Scan for the cell matching the given text and deliver its (x, y) coordinate at center. 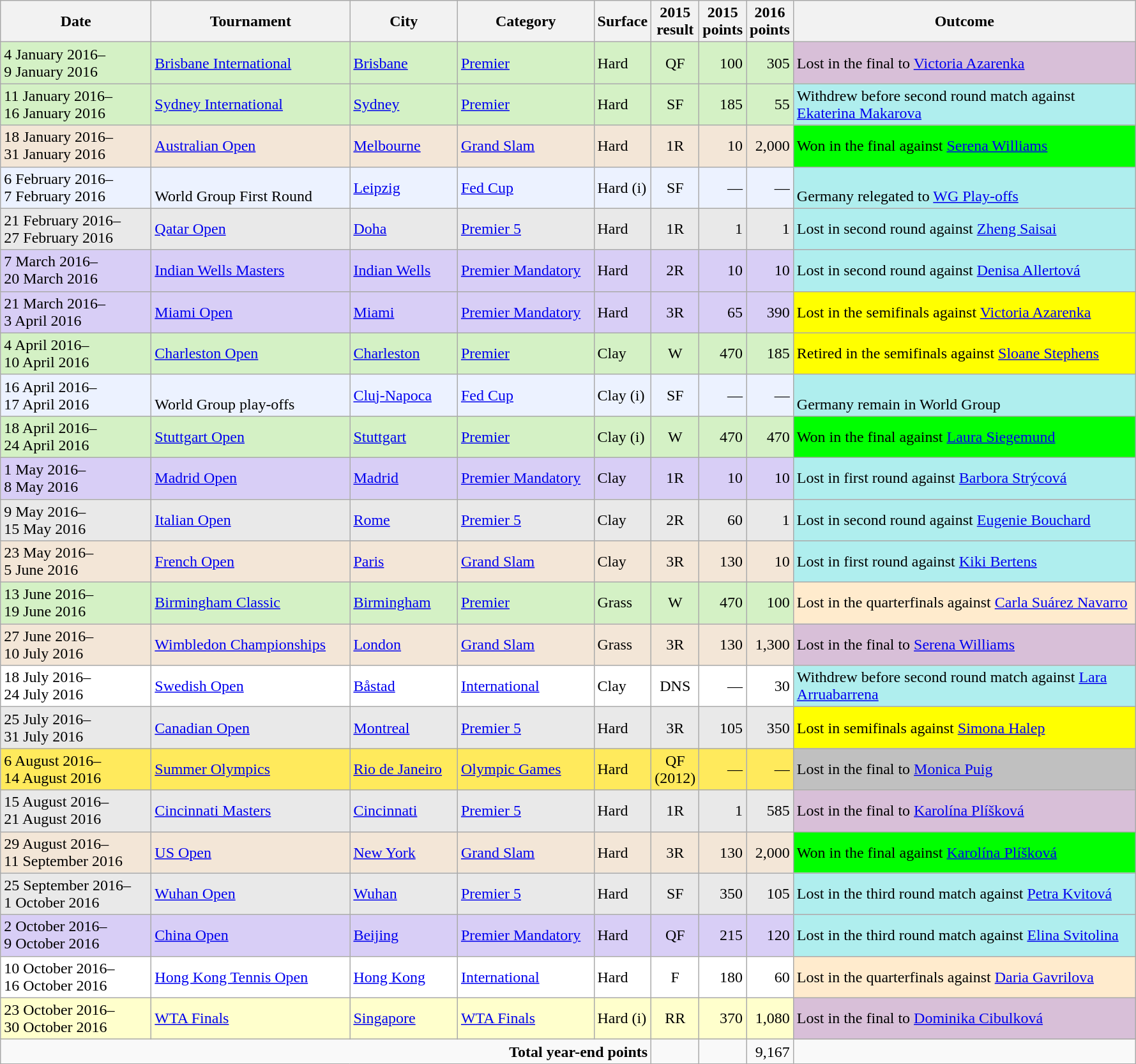
Lost in semifinals against Simona Halep (964, 728)
Cincinnati Masters (250, 811)
US Open (250, 852)
2 October 2016–9 October 2016 (76, 935)
9,167 (770, 1051)
7 March 2016–20 March 2016 (76, 271)
65 (723, 312)
Beijing (404, 935)
Indian Wells (404, 271)
10 October 2016– 16 October 2016 (76, 977)
F (676, 977)
Olympic Games (526, 769)
Leipzig (404, 188)
Stuttgart Open (250, 437)
QF (2012) (676, 769)
Sydney International (250, 105)
23 May 2016–5 June 2016 (76, 562)
Won in the final against Karolína Plíšková (964, 852)
18 January 2016–31 January 2016 (76, 146)
Swedish Open (250, 686)
Lost in the quarterfinals against Carla Suárez Navarro (964, 603)
New York (404, 852)
Sydney (404, 105)
Tournament (250, 22)
Italian Open (250, 520)
6 February 2016–7 February 2016 (76, 188)
Indian Wells Masters (250, 271)
9 May 2016–15 May 2016 (76, 520)
Lost in first round against Barbora Strýcová (964, 478)
Lost in the semifinals against Victoria Azarenka (964, 312)
29 August 2016–11 September 2016 (76, 852)
215 (723, 935)
Lost in second round against Denisa Allertová (964, 271)
18 July 2016– 24 July 2016 (76, 686)
27 June 2016–10 July 2016 (76, 645)
15 August 2016–21 August 2016 (76, 811)
Lost in the final to Serena Williams (964, 645)
Lost in second round against Eugenie Bouchard (964, 520)
Summer Olympics (250, 769)
Madrid (404, 478)
Germany relegated to WG Play-offs (964, 188)
Lost in first round against Kiki Bertens (964, 562)
Miami (404, 312)
Won in the final against Serena Williams (964, 146)
2015 result (676, 22)
4 January 2016– 9 January 2016 (76, 63)
Cincinnati (404, 811)
World Group First Round (250, 188)
55 (770, 105)
Brisbane (404, 63)
Australian Open (250, 146)
25 September 2016–1 October 2016 (76, 894)
Singapore (404, 1018)
Retired in the semifinals against Sloane Stephens (964, 354)
120 (770, 935)
305 (770, 63)
RR (676, 1018)
Category (526, 22)
Wimbledon Championships (250, 645)
Lost in the quarterfinals against Daria Gavrilova (964, 977)
Withdrew before second round match against Ekaterina Makarova (964, 105)
Melbourne (404, 146)
Montreal (404, 728)
4 April 2016– 10 April 2016 (76, 354)
Charleston Open (250, 354)
Wuhan (404, 894)
1 May 2016–8 May 2016 (76, 478)
Qatar Open (250, 229)
Germany remain in World Group (964, 395)
Withdrew before second round match against Lara Arruabarrena (964, 686)
Charleston (404, 354)
390 (770, 312)
Stuttgart (404, 437)
City (404, 22)
Birmingham (404, 603)
Madrid Open (250, 478)
Lost in second round against Zheng Saisai (964, 229)
China Open (250, 935)
Birmingham Classic (250, 603)
London (404, 645)
Date (76, 22)
Wuhan Open (250, 894)
Lost in the final to Monica Puig (964, 769)
Hong Kong Tennis Open (250, 977)
Lost in the final to Dominika Cibulková (964, 1018)
Rome (404, 520)
French Open (250, 562)
Doha (404, 229)
370 (723, 1018)
Lost in the final to Victoria Azarenka (964, 63)
16 April 2016–17 April 2016 (76, 395)
Hong Kong (404, 977)
30 (770, 686)
Paris (404, 562)
180 (723, 977)
18 April 2016– 24 April 2016 (76, 437)
Rio de Janeiro (404, 769)
Miami Open (250, 312)
Cluj-Napoca (404, 395)
21 February 2016–27 February 2016 (76, 229)
Båstad (404, 686)
6 August 2016–14 August 2016 (76, 769)
13 June 2016– 19 June 2016 (76, 603)
Surface (623, 22)
2016 points (770, 22)
585 (770, 811)
Lost in the third round match against Petra Kvitová (964, 894)
2015 points (723, 22)
23 October 2016– 30 October 2016 (76, 1018)
World Group play-offs (250, 395)
Won in the final against Laura Siegemund (964, 437)
Total year-end points (326, 1051)
25 July 2016–31 July 2016 (76, 728)
Canadian Open (250, 728)
11 January 2016– 16 January 2016 (76, 105)
Lost in the final to Karolína Plíšková (964, 811)
Lost in the third round match against Elina Svitolina (964, 935)
21 March 2016–3 April 2016 (76, 312)
1,080 (770, 1018)
DNS (676, 686)
1,300 (770, 645)
Outcome (964, 22)
Brisbane International (250, 63)
